Identify which cell holds the provided text, then report its (x, y) central coordinate. 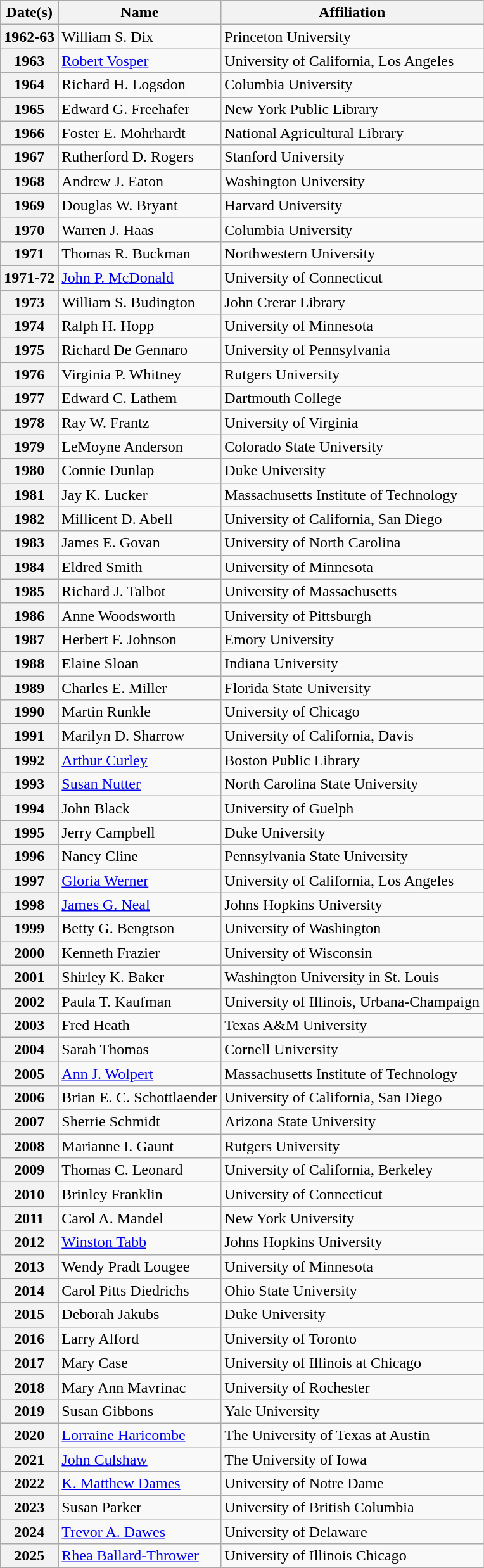
1971 (29, 253)
1973 (29, 302)
Princeton University (352, 37)
2009 (29, 1170)
1969 (29, 205)
Susan Nutter (139, 784)
2025 (29, 1556)
Arthur Curley (139, 760)
Trevor A. Dawes (139, 1532)
The University of Iowa (352, 1459)
New York Public Library (352, 109)
James G. Neal (139, 905)
University of Pittsburgh (352, 615)
Millicent D. Abell (139, 519)
Washington University in St. Louis (352, 977)
Pennsylvania State University (352, 857)
Edward C. Lathem (139, 398)
1968 (29, 181)
Warren J. Haas (139, 229)
1974 (29, 326)
University of Massachusetts (352, 591)
1975 (29, 350)
1985 (29, 591)
Mary Case (139, 1363)
Boston Public Library (352, 760)
Brinley Franklin (139, 1194)
New York University (352, 1218)
1982 (29, 519)
William S. Budington (139, 302)
1962-63 (29, 37)
Sarah Thomas (139, 1049)
Robert Vosper (139, 61)
William S. Dix (139, 37)
2015 (29, 1315)
Connie Dunlap (139, 471)
2022 (29, 1484)
University of Notre Dame (352, 1484)
University of North Carolina (352, 543)
Virginia P. Whitney (139, 374)
2021 (29, 1459)
Gloria Werner (139, 881)
2013 (29, 1266)
1998 (29, 905)
Betty G. Bengtson (139, 929)
Emory University (352, 639)
University of Illinois Chicago (352, 1556)
Shirley K. Baker (139, 977)
National Agricultural Library (352, 133)
University of Illinois at Chicago (352, 1363)
2007 (29, 1122)
Douglas W. Bryant (139, 205)
University of Pennsylvania (352, 350)
Sherrie Schmidt (139, 1122)
Elaine Sloan (139, 663)
John Crerar Library (352, 302)
University of Toronto (352, 1339)
Edward G. Freehafer (139, 109)
University of California, Davis (352, 736)
James E. Govan (139, 543)
Fred Heath (139, 1025)
2005 (29, 1074)
John P. McDonald (139, 277)
1964 (29, 85)
1995 (29, 832)
1983 (29, 543)
Mary Ann Mavrinac (139, 1387)
University of California, Berkeley (352, 1170)
1993 (29, 784)
1984 (29, 567)
2000 (29, 953)
1976 (29, 374)
2004 (29, 1049)
1978 (29, 423)
2020 (29, 1435)
2016 (29, 1339)
Florida State University (352, 687)
Name (139, 13)
1965 (29, 109)
Lorraine Haricombe (139, 1435)
Ralph H. Hopp (139, 326)
Susan Gibbons (139, 1411)
Marilyn D. Sharrow (139, 736)
Carol Pitts Diedrichs (139, 1291)
2014 (29, 1291)
1979 (29, 447)
2010 (29, 1194)
North Carolina State University (352, 784)
Paula T. Kaufman (139, 1001)
University of Rochester (352, 1387)
University of Virginia (352, 423)
Yale University (352, 1411)
University of Wisconsin (352, 953)
Charles E. Miller (139, 687)
Cornell University (352, 1049)
2017 (29, 1363)
1988 (29, 663)
Thomas R. Buckman (139, 253)
Wendy Pradt Lougee (139, 1266)
Harvard University (352, 205)
Jay K. Lucker (139, 495)
Herbert F. Johnson (139, 639)
Arizona State University (352, 1122)
Foster E. Mohrhardt (139, 133)
2019 (29, 1411)
Jerry Campbell (139, 832)
Indiana University (352, 663)
1977 (29, 398)
Larry Alford (139, 1339)
Northwestern University (352, 253)
University of British Columbia (352, 1508)
University of Washington (352, 929)
Richard J. Talbot (139, 591)
Nancy Cline (139, 857)
2011 (29, 1218)
Anne Woodsworth (139, 615)
Susan Parker (139, 1508)
Deborah Jakubs (139, 1315)
2024 (29, 1532)
Marianne I. Gaunt (139, 1146)
Martin Runkle (139, 712)
University of Delaware (352, 1532)
1999 (29, 929)
Carol A. Mandel (139, 1218)
Colorado State University (352, 447)
The University of Texas at Austin (352, 1435)
University of Guelph (352, 808)
1966 (29, 133)
Winston Tabb (139, 1242)
Ray W. Frantz (139, 423)
2002 (29, 1001)
Thomas C. Leonard (139, 1170)
1986 (29, 615)
2006 (29, 1098)
Ann J. Wolpert (139, 1074)
Eldred Smith (139, 567)
1992 (29, 760)
Rhea Ballard-Thrower (139, 1556)
Stanford University (352, 157)
K. Matthew Dames (139, 1484)
John Black (139, 808)
1963 (29, 61)
1997 (29, 881)
2001 (29, 977)
1989 (29, 687)
Texas A&M University (352, 1025)
1994 (29, 808)
1967 (29, 157)
University of Illinois, Urbana-Champaign (352, 1001)
LeMoyne Anderson (139, 447)
Affiliation (352, 13)
1981 (29, 495)
Date(s) (29, 13)
Richard H. Logsdon (139, 85)
2012 (29, 1242)
Brian E. C. Schottlaender (139, 1098)
2008 (29, 1146)
2023 (29, 1508)
Ohio State University (352, 1291)
Washington University (352, 181)
John Culshaw (139, 1459)
1990 (29, 712)
1980 (29, 471)
Richard De Gennaro (139, 350)
University of Chicago (352, 712)
1970 (29, 229)
Kenneth Frazier (139, 953)
1991 (29, 736)
Andrew J. Eaton (139, 181)
2003 (29, 1025)
1971-72 (29, 277)
Dartmouth College (352, 398)
2018 (29, 1387)
1996 (29, 857)
1987 (29, 639)
Rutherford D. Rogers (139, 157)
